Extract the [X, Y] coordinate from the center of the cell holding the provided text.  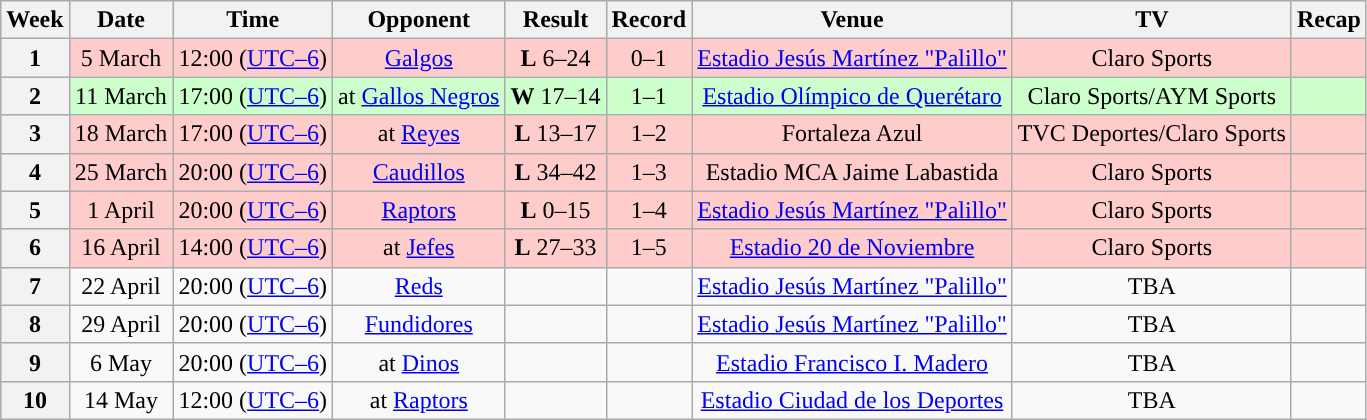
Fortaleza Azul [852, 134]
W 17–14 [556, 96]
29 April [121, 324]
3 [35, 134]
Time [253, 20]
Estadio Ciudad de los Deportes [852, 400]
11 March [121, 96]
Opponent [419, 20]
6 May [121, 362]
at Dinos [419, 362]
1–5 [649, 248]
1 [35, 58]
Result [556, 20]
25 March [121, 172]
22 April [121, 286]
Estadio Francisco I. Madero [852, 362]
at Raptors [419, 400]
Reds [419, 286]
18 March [121, 134]
16 April [121, 248]
10 [35, 400]
Date [121, 20]
1–2 [649, 134]
1–4 [649, 210]
7 [35, 286]
at Gallos Negros [419, 96]
5 March [121, 58]
Recap [1328, 20]
L 6–24 [556, 58]
6 [35, 248]
L 13–17 [556, 134]
14:00 (UTC–6) [253, 248]
at Reyes [419, 134]
Estadio Olímpico de Querétaro [852, 96]
8 [35, 324]
Raptors [419, 210]
0–1 [649, 58]
TV [1152, 20]
Record [649, 20]
2 [35, 96]
Estadio MCA Jaime Labastida [852, 172]
L 27–33 [556, 248]
4 [35, 172]
L 34–42 [556, 172]
Galgos [419, 58]
5 [35, 210]
Caudillos [419, 172]
Week [35, 20]
1 April [121, 210]
Claro Sports/AYM Sports [1152, 96]
Estadio 20 de Noviembre [852, 248]
1–1 [649, 96]
L 0–15 [556, 210]
at Jefes [419, 248]
Venue [852, 20]
TVC Deportes/Claro Sports [1152, 134]
Fundidores [419, 324]
14 May [121, 400]
9 [35, 362]
1–3 [649, 172]
